Return [X, Y] of the center of cell containing provided text 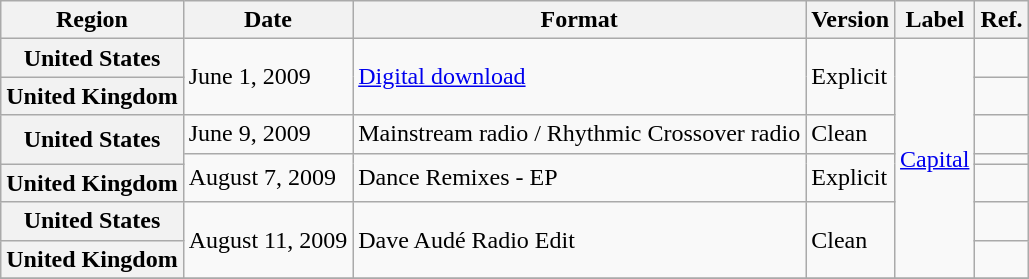
Version [850, 20]
Capital [935, 158]
Date [268, 20]
Format [580, 20]
June 1, 2009 [268, 77]
Label [935, 20]
June 9, 2009 [268, 134]
Ref. [1002, 20]
August 7, 2009 [268, 178]
August 11, 2009 [268, 240]
Dave Audé Radio Edit [580, 240]
Region [92, 20]
Mainstream radio / Rhythmic Crossover radio [580, 134]
Dance Remixes - EP [580, 178]
Digital download [580, 77]
